Identify which cell holds the provided text, then report its (X, Y) central coordinate. 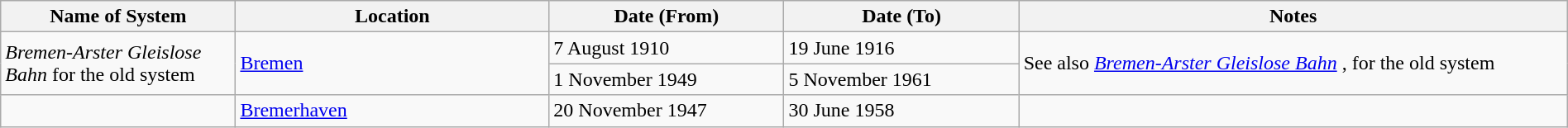
20 November 1947 (667, 111)
Location (392, 17)
Name of System (118, 17)
See also Bremen-Arster Gleislose Bahn , for the old system (1293, 64)
Bremerhaven (392, 111)
7 August 1910 (667, 48)
Date (From) (667, 17)
Bremen-Arster Gleislose Bahn for the old system (118, 64)
30 June 1958 (901, 111)
1 November 1949 (667, 79)
Date (To) (901, 17)
Bremen (392, 64)
19 June 1916 (901, 48)
5 November 1961 (901, 79)
Notes (1293, 17)
